Return (X, Y) of the center of cell containing provided text 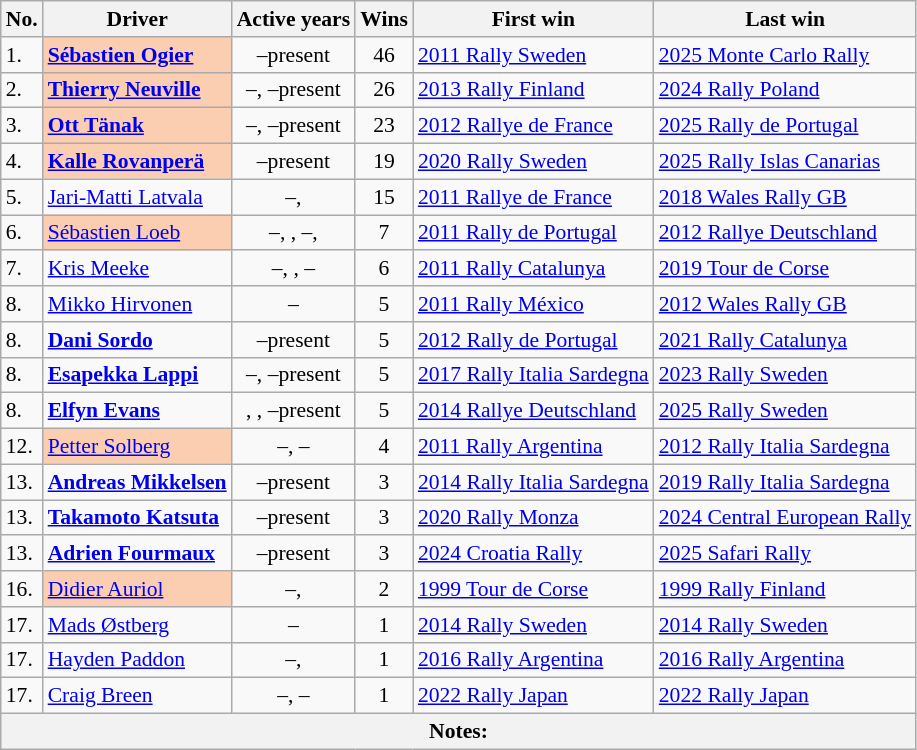
Dani Sordo (138, 340)
2025 Rally Sweden (785, 411)
Wins (384, 19)
2019 Rally Italia Sardegna (785, 482)
2012 Rally Italia Sardegna (785, 447)
Kalle Rovanperä (138, 162)
2023 Rally Sweden (785, 375)
2020 Rally Sweden (534, 162)
Sébastien Loeb (138, 233)
1. (22, 55)
2024 Croatia Rally (534, 554)
2011 Rally Argentina (534, 447)
23 (384, 126)
No. (22, 19)
3. (22, 126)
2011 Rallye de France (534, 197)
Active years (294, 19)
2024 Rally Poland (785, 90)
2024 Central European Rally (785, 518)
Ott Tänak (138, 126)
2018 Wales Rally GB (785, 197)
Mikko Hirvonen (138, 304)
2. (22, 90)
Didier Auriol (138, 589)
6. (22, 233)
Hayden Paddon (138, 660)
2025 Rally de Portugal (785, 126)
7. (22, 269)
Last win (785, 19)
2025 Monte Carlo Rally (785, 55)
2012 Rallye Deutschland (785, 233)
Petter Solberg (138, 447)
2017 Rally Italia Sardegna (534, 375)
Takamoto Katsuta (138, 518)
2014 Rally Italia Sardegna (534, 482)
12. (22, 447)
2012 Wales Rally GB (785, 304)
4. (22, 162)
2021 Rally Catalunya (785, 340)
26 (384, 90)
Notes: (459, 732)
2011 Rally de Portugal (534, 233)
4 (384, 447)
5. (22, 197)
1999 Tour de Corse (534, 589)
2020 Rally Monza (534, 518)
–, , –, (294, 233)
–, , – (294, 269)
Elfyn Evans (138, 411)
Sébastien Ogier (138, 55)
Craig Breen (138, 696)
First win (534, 19)
19 (384, 162)
Driver (138, 19)
Adrien Fourmaux (138, 554)
2013 Rally Finland (534, 90)
Kris Meeke (138, 269)
Esapekka Lappi (138, 375)
2025 Rally Islas Canarias (785, 162)
Jari-Matti Latvala (138, 197)
46 (384, 55)
2 (384, 589)
2012 Rallye de France (534, 126)
, , –present (294, 411)
16. (22, 589)
2025 Safari Rally (785, 554)
Mads Østberg (138, 625)
2019 Tour de Corse (785, 269)
Andreas Mikkelsen (138, 482)
2014 Rallye Deutschland (534, 411)
2011 Rally Sweden (534, 55)
2011 Rally México (534, 304)
2012 Rally de Portugal (534, 340)
2011 Rally Catalunya (534, 269)
15 (384, 197)
6 (384, 269)
7 (384, 233)
Thierry Neuville (138, 90)
1999 Rally Finland (785, 589)
